Search for the cell housing the specified text and yield its (x, y) center coordinate. 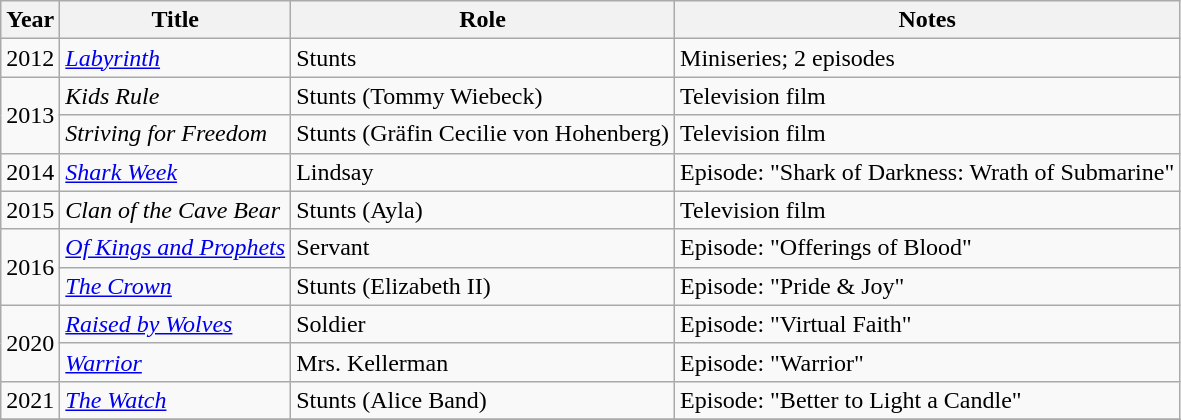
2012 (30, 58)
2015 (30, 210)
Episode: "Warrior" (928, 362)
Stunts (Gräfin Cecilie von Hohenberg) (483, 134)
2020 (30, 343)
Notes (928, 20)
Soldier (483, 324)
Miniseries; 2 episodes (928, 58)
2014 (30, 172)
Stunts (Elizabeth II) (483, 286)
Shark Week (176, 172)
Title (176, 20)
Of Kings and Prophets (176, 248)
Stunts (483, 58)
Mrs. Kellerman (483, 362)
Episode: "Offerings of Blood" (928, 248)
Episode: "Pride & Joy" (928, 286)
2021 (30, 400)
Stunts (Ayla) (483, 210)
Kids Rule (176, 96)
The Watch (176, 400)
2013 (30, 115)
Episode: "Virtual Faith" (928, 324)
Year (30, 20)
Striving for Freedom (176, 134)
2016 (30, 267)
Servant (483, 248)
Episode: "Shark of Darkness: Wrath of Submarine" (928, 172)
Stunts (Tommy Wiebeck) (483, 96)
Raised by Wolves (176, 324)
Episode: "Better to Light a Candle" (928, 400)
Labyrinth (176, 58)
Warrior (176, 362)
The Crown (176, 286)
Stunts (Alice Band) (483, 400)
Clan of the Cave Bear (176, 210)
Role (483, 20)
Lindsay (483, 172)
